Return [X, Y] of the center of cell containing provided text 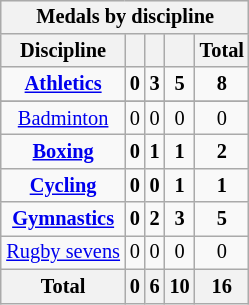
Badminton [63, 118]
Rugby sevens [63, 253]
6 [155, 286]
Discipline [63, 51]
Athletics [63, 84]
Medals by discipline [125, 17]
16 [222, 286]
Boxing [63, 152]
8 [222, 84]
Cycling [63, 185]
Gymnastics [63, 219]
10 [180, 286]
